Capture the cell that displays the provided text and extract its (x, y) central coordinate. 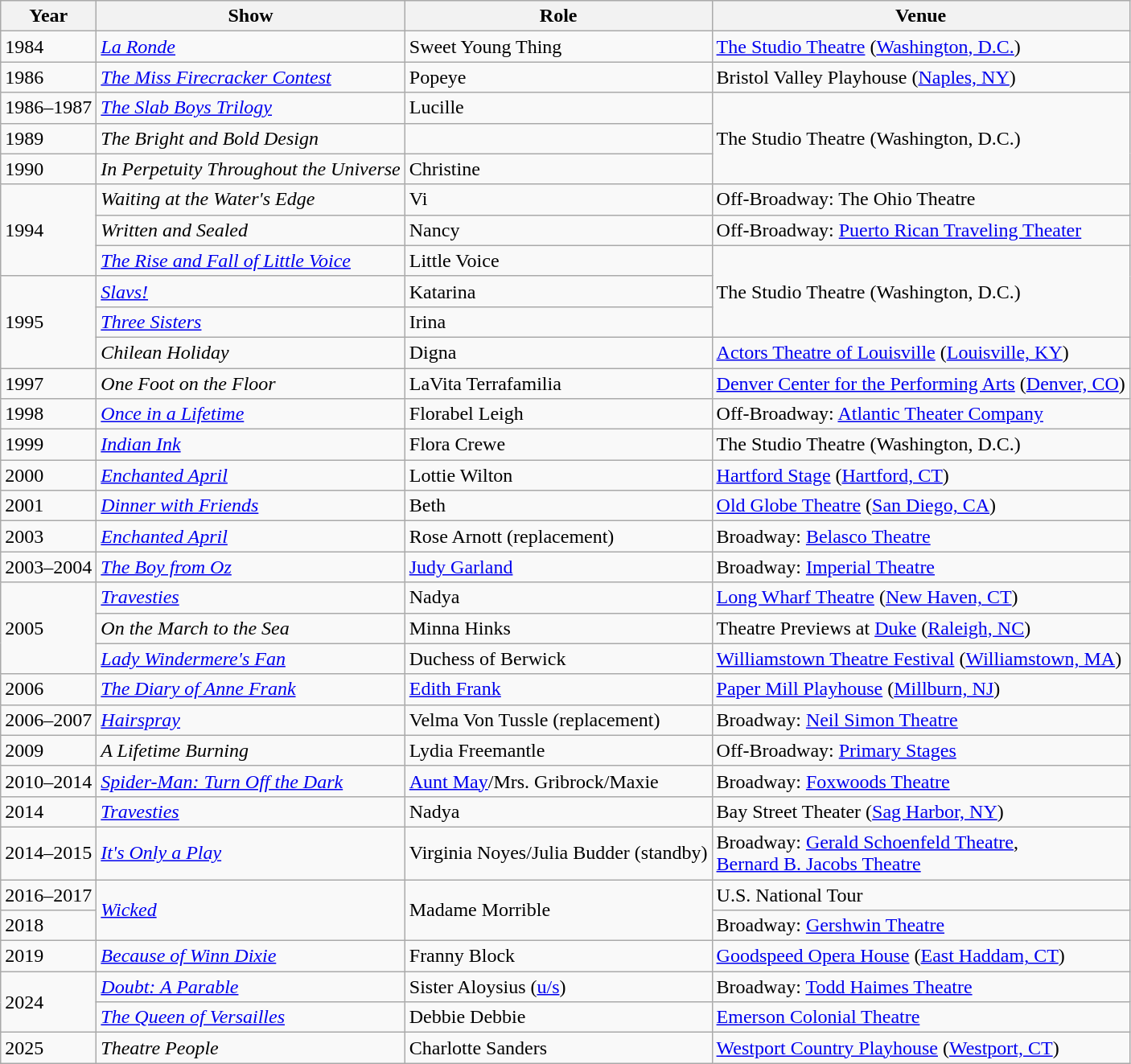
Vi (558, 199)
Virginia Noyes/Julia Budder (standby) (558, 852)
Broadway: Neil Simon Theatre (920, 720)
2025 (48, 1048)
Sister Aloysius (u/s) (558, 987)
Actors Theatre of Louisville (Louisville, KY) (920, 352)
La Ronde (251, 47)
2003–2004 (48, 567)
Minna Hinks (558, 628)
Because of Winn Dixie (251, 956)
2024 (48, 1002)
2014–2015 (48, 852)
The Rise and Fall of Little Voice (251, 261)
Paper Mill Playhouse (Millburn, NJ) (920, 689)
Off-Broadway: Primary Stages (920, 750)
2009 (48, 750)
1986–1987 (48, 108)
1999 (48, 445)
The Miss Firecracker Contest (251, 77)
Bristol Valley Playhouse (Naples, NY) (920, 77)
Williamstown Theatre Festival (Williamstown, MA) (920, 659)
Digna (558, 352)
1998 (48, 414)
2010–2014 (48, 781)
Charlotte Sanders (558, 1048)
Lady Windermere's Fan (251, 659)
1995 (48, 322)
The Bright and Bold Design (251, 138)
Lottie Wilton (558, 475)
Spider-Man: Turn Off the Dark (251, 781)
Goodspeed Opera House (East Haddam, CT) (920, 956)
Theatre Previews at Duke (Raleigh, NC) (920, 628)
Broadway: Belasco Theatre (920, 536)
Edith Frank (558, 689)
Florabel Leigh (558, 414)
Broadway: Gershwin Theatre (920, 926)
Written and Sealed (251, 230)
Long Wharf Theatre (New Haven, CT) (920, 598)
Katarina (558, 291)
2003 (48, 536)
2005 (48, 628)
2018 (48, 926)
1984 (48, 47)
Velma Von Tussle (replacement) (558, 720)
Chilean Holiday (251, 352)
In Perpetuity Throughout the Universe (251, 169)
Role (558, 16)
1997 (48, 384)
On the March to the Sea (251, 628)
The Queen of Versailles (251, 1017)
Dinner with Friends (251, 506)
2001 (48, 506)
Broadway: Todd Haimes Theatre (920, 987)
Emerson Colonial Theatre (920, 1017)
One Foot on the Floor (251, 384)
Irina (558, 322)
The Slab Boys Trilogy (251, 108)
2019 (48, 956)
Bay Street Theater (Sag Harbor, NY) (920, 811)
Year (48, 16)
1994 (48, 230)
Franny Block (558, 956)
1986 (48, 77)
1989 (48, 138)
Duchess of Berwick (558, 659)
Slavs! (251, 291)
Off-Broadway: The Ohio Theatre (920, 199)
Little Voice (558, 261)
Old Globe Theatre (San Diego, CA) (920, 506)
Christine (558, 169)
Rose Arnott (replacement) (558, 536)
Wicked (251, 910)
Theatre People (251, 1048)
Broadway: Foxwoods Theatre (920, 781)
Off-Broadway: Atlantic Theater Company (920, 414)
Hairspray (251, 720)
The Diary of Anne Frank (251, 689)
Beth (558, 506)
Denver Center for the Performing Arts (Denver, CO) (920, 384)
2016–2017 (48, 895)
Lydia Freemantle (558, 750)
2006 (48, 689)
Off-Broadway: Puerto Rican Traveling Theater (920, 230)
Broadway: Imperial Theatre (920, 567)
Show (251, 16)
Three Sisters (251, 322)
It's Only a Play (251, 852)
Doubt: A Parable (251, 987)
Lucille (558, 108)
Popeye (558, 77)
1990 (48, 169)
Nancy (558, 230)
Judy Garland (558, 567)
Broadway: Gerald Schoenfeld Theatre,Bernard B. Jacobs Theatre (920, 852)
Venue (920, 16)
2000 (48, 475)
U.S. National Tour (920, 895)
2006–2007 (48, 720)
2014 (48, 811)
Sweet Young Thing (558, 47)
Flora Crewe (558, 445)
A Lifetime Burning (251, 750)
Once in a Lifetime (251, 414)
Waiting at the Water's Edge (251, 199)
Westport Country Playhouse (Westport, CT) (920, 1048)
Debbie Debbie (558, 1017)
The Boy from Oz (251, 567)
Indian Ink (251, 445)
Aunt May/Mrs. Gribrock/Maxie (558, 781)
Madame Morrible (558, 910)
Hartford Stage (Hartford, CT) (920, 475)
LaVita Terrafamilia (558, 384)
